Locate the cell with the specified text and output its [x, y] center coordinate. 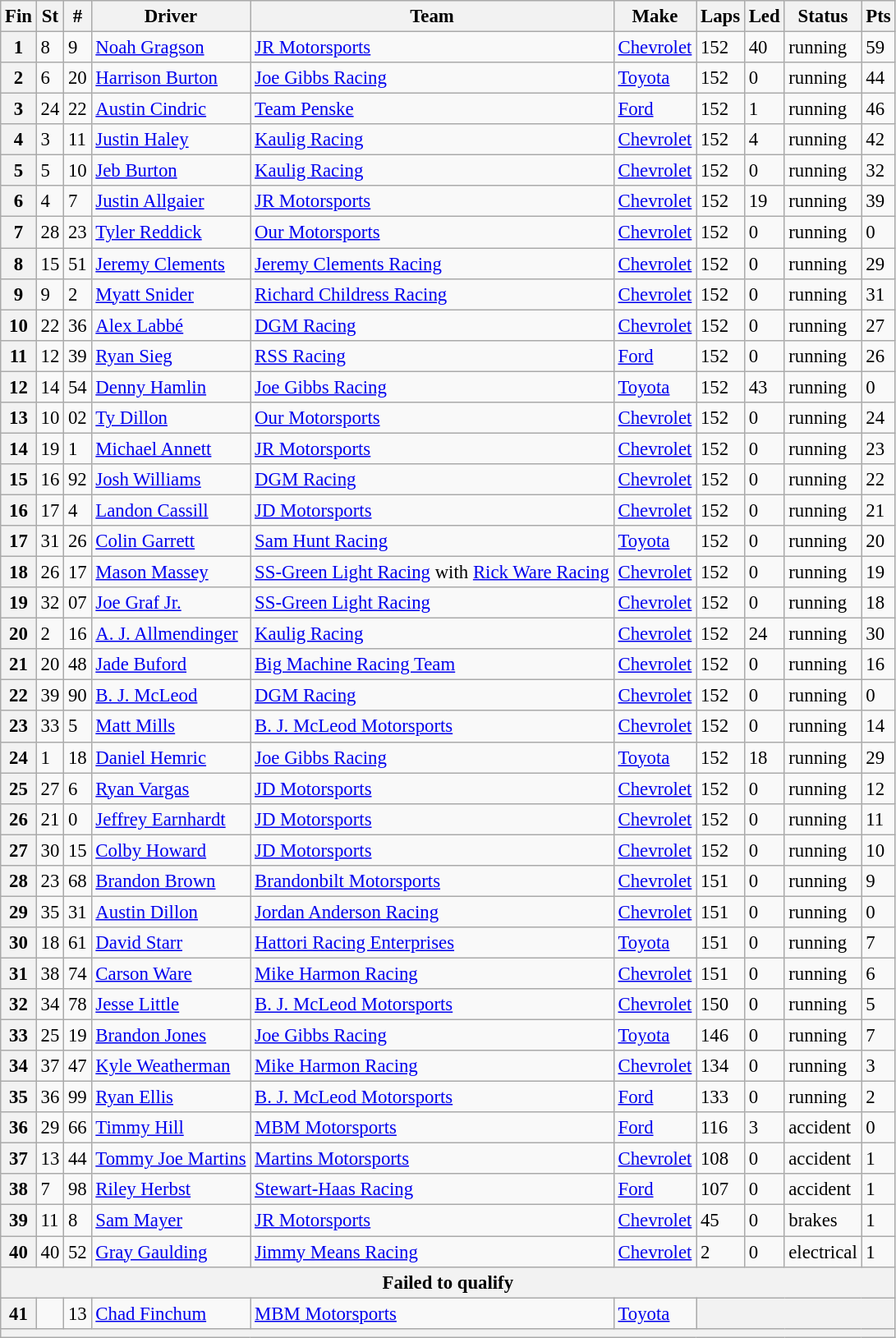
02 [77, 418]
Jeffrey Earnhardt [171, 819]
42 [879, 140]
Led [764, 16]
Harrison Burton [171, 78]
Jesse Little [171, 1005]
Make [655, 16]
Ryan Ellis [171, 1097]
54 [77, 387]
Noah Gragson [171, 48]
Alex Labbé [171, 325]
Matt Mills [171, 727]
Jeremy Clements Racing [432, 264]
74 [77, 973]
Tommy Joe Martins [171, 1159]
Myatt Snider [171, 294]
51 [77, 264]
Riley Herbst [171, 1190]
B. J. McLeod [171, 696]
brakes [823, 1221]
St [49, 16]
Laps [721, 16]
66 [77, 1128]
Gray Gaulding [171, 1252]
Ryan Vargas [171, 789]
Jade Buford [171, 664]
47 [77, 1066]
Team Penske [432, 109]
Jeb Burton [171, 171]
Mason Massey [171, 572]
Justin Haley [171, 140]
Sam Hunt Racing [432, 541]
134 [721, 1066]
Driver [171, 16]
46 [879, 109]
Team [432, 16]
Jordan Anderson Racing [432, 912]
Carson Ware [171, 973]
Austin Dillon [171, 912]
Timmy Hill [171, 1128]
52 [77, 1252]
Status [823, 16]
107 [721, 1190]
Brandon Brown [171, 881]
Justin Allgaier [171, 201]
Fin [19, 16]
108 [721, 1159]
Daniel Hemric [171, 757]
133 [721, 1097]
92 [77, 480]
Brandon Jones [171, 1036]
59 [879, 48]
Chad Finchum [171, 1313]
43 [764, 387]
Hattori Racing Enterprises [432, 943]
Josh Williams [171, 480]
David Starr [171, 943]
Michael Annett [171, 448]
Landon Cassill [171, 510]
116 [721, 1128]
Colin Garrett [171, 541]
Joe Graf Jr. [171, 603]
Ryan Sieg [171, 356]
Colby Howard [171, 850]
RSS Racing [432, 356]
SS-Green Light Racing [432, 603]
98 [77, 1190]
Failed to qualify [448, 1282]
90 [77, 696]
78 [77, 1005]
Richard Childress Racing [432, 294]
Tyler Reddick [171, 232]
Jeremy Clements [171, 264]
146 [721, 1036]
electrical [823, 1252]
Austin Cindric [171, 109]
Pts [879, 16]
150 [721, 1005]
Big Machine Racing Team [432, 664]
Denny Hamlin [171, 387]
48 [77, 664]
Martins Motorsports [432, 1159]
61 [77, 943]
SS-Green Light Racing with Rick Ware Racing [432, 572]
Jimmy Means Racing [432, 1252]
41 [19, 1313]
99 [77, 1097]
Kyle Weatherman [171, 1066]
# [77, 16]
Stewart-Haas Racing [432, 1190]
68 [77, 881]
45 [721, 1221]
Brandonbilt Motorsports [432, 881]
A. J. Allmendinger [171, 634]
Ty Dillon [171, 418]
Sam Mayer [171, 1221]
07 [77, 603]
